Pinpoint the cell where the given text exists, returning its [x, y] midpoint coordinate. 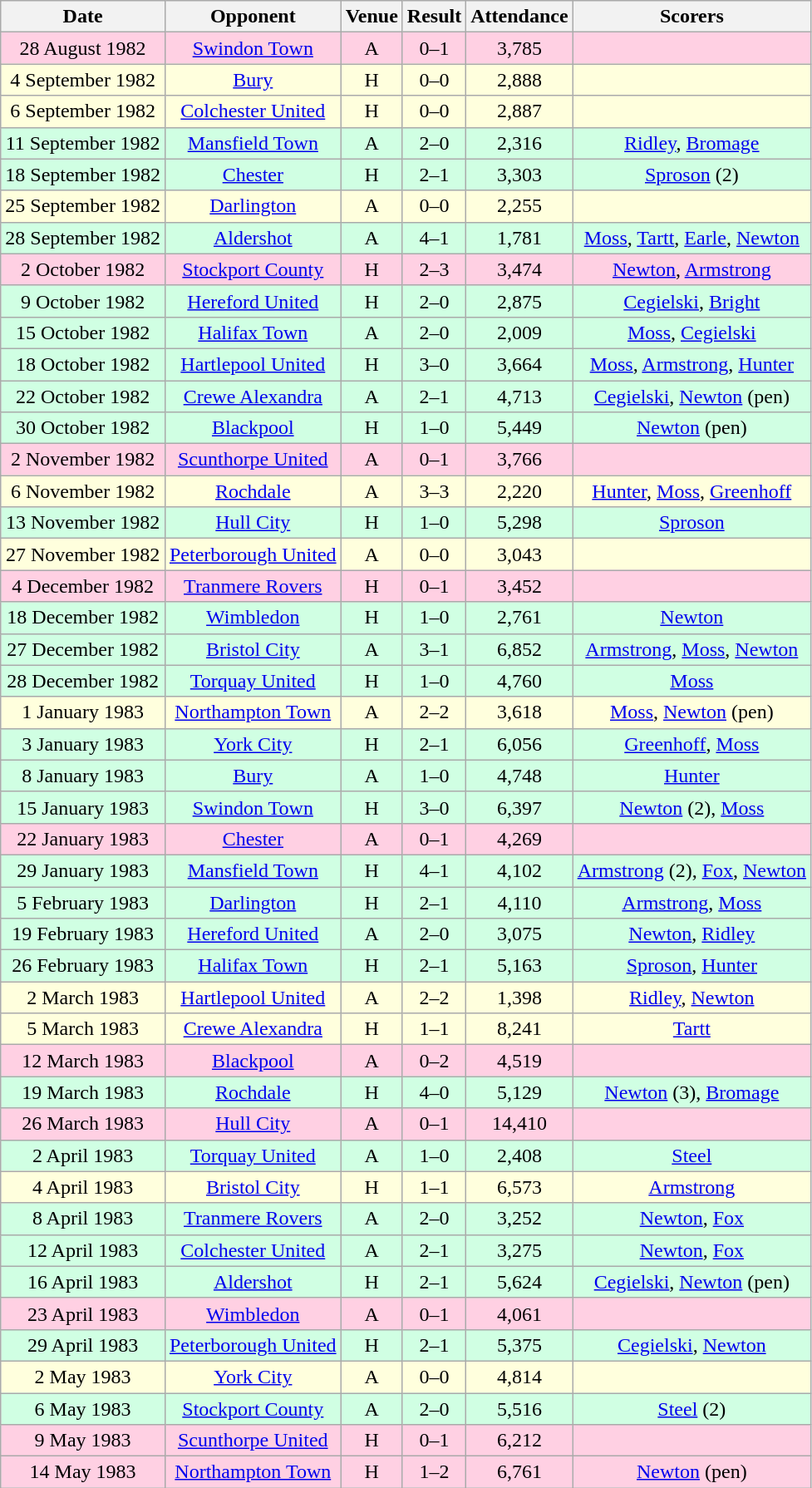
Scorers [691, 17]
3–3 [434, 491]
3,043 [519, 554]
5 March 1983 [83, 1029]
Armstrong (2), Fox, Newton [691, 870]
Result [434, 17]
2 May 1983 [83, 1377]
26 March 1983 [83, 1124]
29 April 1983 [83, 1345]
27 November 1982 [83, 554]
1 January 1983 [83, 712]
3,474 [519, 269]
18 December 1982 [83, 618]
Sproson (2) [691, 175]
15 October 1982 [83, 333]
3,075 [519, 934]
Newton, Armstrong [691, 269]
2–3 [434, 269]
2,316 [519, 143]
23 April 1983 [83, 1313]
6,397 [519, 807]
Greenhoff, Moss [691, 744]
Tartt [691, 1029]
12 March 1983 [83, 1061]
6,761 [519, 1472]
3,252 [519, 1219]
8 April 1983 [83, 1219]
1–2 [434, 1472]
2,761 [519, 618]
18 September 1982 [83, 175]
2 November 1982 [83, 460]
8 January 1983 [83, 776]
Ridley, Bromage [691, 143]
22 January 1983 [83, 839]
2 April 1983 [83, 1155]
3 January 1983 [83, 744]
28 August 1982 [83, 48]
6 May 1983 [83, 1409]
Newton (3), Bromage [691, 1092]
4,269 [519, 839]
19 March 1983 [83, 1092]
16 April 1983 [83, 1282]
2,888 [519, 80]
6,852 [519, 649]
2,255 [519, 206]
19 February 1983 [83, 934]
18 October 1982 [83, 364]
Newton, Ridley [691, 934]
Sproson, Hunter [691, 966]
3,618 [519, 712]
4 December 1982 [83, 586]
Armstrong [691, 1187]
2 March 1983 [83, 998]
5,129 [519, 1092]
6 November 1982 [83, 491]
Hunter [691, 776]
Moss [691, 681]
5,163 [519, 966]
22 October 1982 [83, 397]
3,664 [519, 364]
2,875 [519, 301]
Steel [691, 1155]
2,220 [519, 491]
14,410 [519, 1124]
Hunter, Moss, Greenhoff [691, 491]
Date [83, 17]
Cegielski, Newton [691, 1345]
3,303 [519, 175]
4,519 [519, 1061]
Moss, Newton (pen) [691, 712]
8,241 [519, 1029]
2 October 1982 [83, 269]
Moss, Cegielski [691, 333]
29 January 1983 [83, 870]
3,452 [519, 586]
5,375 [519, 1345]
5,624 [519, 1282]
12 April 1983 [83, 1250]
4,713 [519, 397]
15 January 1983 [83, 807]
Armstrong, Moss, Newton [691, 649]
4,061 [519, 1313]
28 September 1982 [83, 238]
5,449 [519, 428]
2,887 [519, 111]
Ridley, Newton [691, 998]
Opponent [253, 17]
5,298 [519, 523]
Cegielski, Bright [691, 301]
6,573 [519, 1187]
Newton [691, 618]
Attendance [519, 17]
2,009 [519, 333]
4,110 [519, 902]
Newton (2), Moss [691, 807]
26 February 1983 [83, 966]
4,748 [519, 776]
3,766 [519, 460]
4–0 [434, 1092]
11 September 1982 [83, 143]
9 May 1983 [83, 1441]
Steel (2) [691, 1409]
25 September 1982 [83, 206]
4,102 [519, 870]
28 December 1982 [83, 681]
4 September 1982 [83, 80]
30 October 1982 [83, 428]
Venue [372, 17]
3,785 [519, 48]
6,056 [519, 744]
Moss, Tartt, Earle, Newton [691, 238]
9 October 1982 [83, 301]
5 February 1983 [83, 902]
6,212 [519, 1441]
1,398 [519, 998]
14 May 1983 [83, 1472]
3–1 [434, 649]
4,814 [519, 1377]
13 November 1982 [83, 523]
6 September 1982 [83, 111]
Moss, Armstrong, Hunter [691, 364]
3,275 [519, 1250]
4 April 1983 [83, 1187]
1,781 [519, 238]
5,516 [519, 1409]
2,408 [519, 1155]
4,760 [519, 681]
0–2 [434, 1061]
27 December 1982 [83, 649]
Armstrong, Moss [691, 902]
Sproson [691, 523]
